For the text-containing cell, return its midpoint in (x, y) coordinate format. 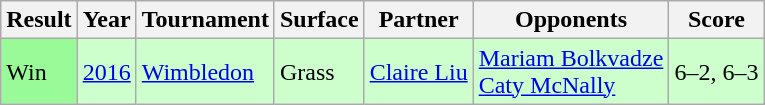
Win (39, 72)
Tournament (205, 20)
6–2, 6–3 (716, 72)
2016 (106, 72)
Surface (319, 20)
Grass (319, 72)
Score (716, 20)
Partner (418, 20)
Result (39, 20)
Mariam Bolkvadze Caty McNally (571, 72)
Opponents (571, 20)
Claire Liu (418, 72)
Year (106, 20)
Wimbledon (205, 72)
